Return [x, y] of the center of cell containing provided text 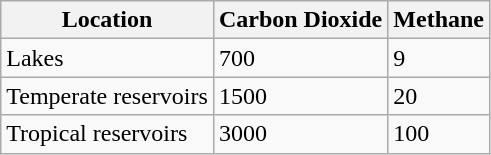
Location [108, 20]
Carbon Dioxide [300, 20]
Lakes [108, 58]
700 [300, 58]
Temperate reservoirs [108, 96]
1500 [300, 96]
9 [439, 58]
100 [439, 134]
Methane [439, 20]
Tropical reservoirs [108, 134]
20 [439, 96]
3000 [300, 134]
